Extract the [X, Y] coordinate from the center of the cell holding the provided text.  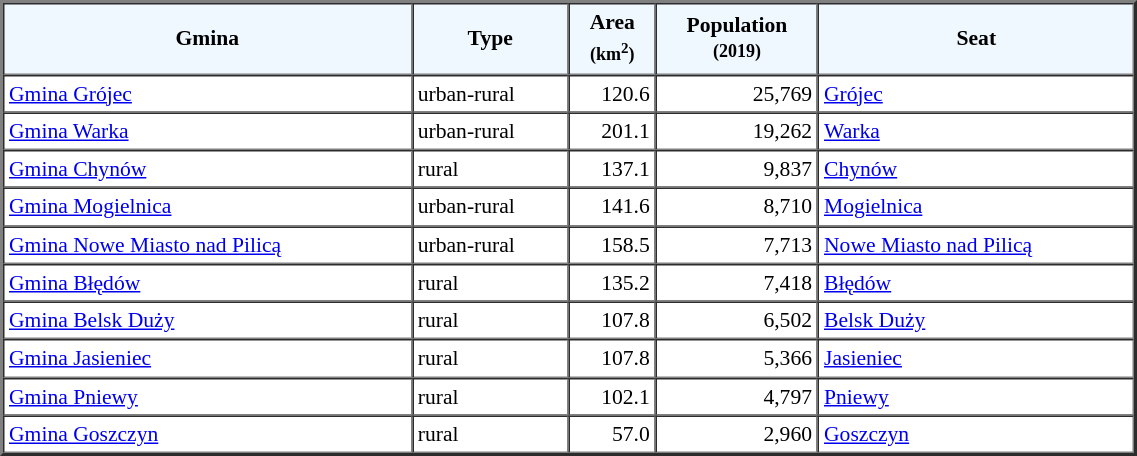
Gmina Pniewy [208, 396]
201.1 [612, 131]
Pniewy [976, 396]
Gmina Nowe Miasto nad Pilicą [208, 245]
Gmina Warka [208, 131]
5,366 [737, 359]
6,502 [737, 321]
7,713 [737, 245]
25,769 [737, 93]
Chynów [976, 169]
158.5 [612, 245]
Nowe Miasto nad Pilicą [976, 245]
7,418 [737, 283]
Gmina Grójec [208, 93]
Gmina Goszczyn [208, 434]
8,710 [737, 207]
Gmina Belsk Duży [208, 321]
Mogielnica [976, 207]
Grójec [976, 93]
135.2 [612, 283]
Jasieniec [976, 359]
Gmina Błędów [208, 283]
Błędów [976, 283]
102.1 [612, 396]
Seat [976, 38]
19,262 [737, 131]
141.6 [612, 207]
Belsk Duży [976, 321]
Warka [976, 131]
Gmina Jasieniec [208, 359]
57.0 [612, 434]
Type [490, 38]
120.6 [612, 93]
2,960 [737, 434]
Population(2019) [737, 38]
9,837 [737, 169]
Gmina Mogielnica [208, 207]
Goszczyn [976, 434]
Gmina [208, 38]
4,797 [737, 396]
Area(km2) [612, 38]
Gmina Chynów [208, 169]
137.1 [612, 169]
